Determine the (x, y) coordinate at the center of the cell enclosing the given text.  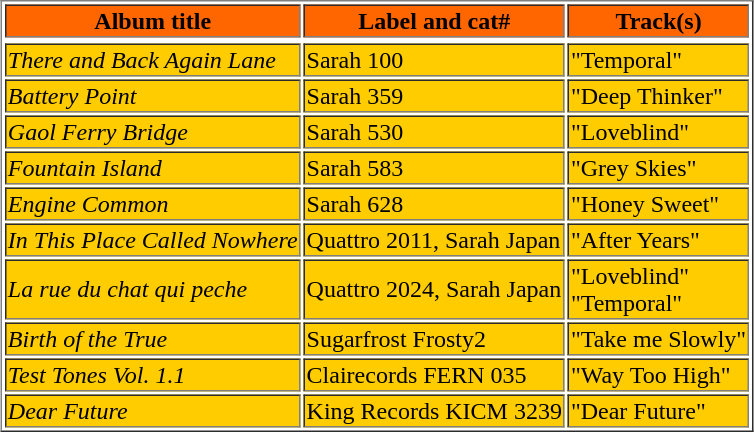
King Records KICM 3239 (434, 410)
Track(s) (658, 20)
Album title (153, 20)
Sarah 530 (434, 132)
Sugarfrost Frosty2 (434, 338)
There and Back Again Lane (153, 60)
"Grey Skies" (658, 168)
Dear Future (153, 410)
"Way Too High" (658, 374)
Birth of the True (153, 338)
La rue du chat qui peche (153, 290)
Sarah 628 (434, 204)
Sarah 100 (434, 60)
Sarah 583 (434, 168)
"Loveblind""Temporal" (658, 290)
Engine Common (153, 204)
Label and cat# (434, 20)
Fountain Island (153, 168)
"Loveblind" (658, 132)
Clairecords FERN 035 (434, 374)
"Honey Sweet" (658, 204)
Quattro 2024, Sarah Japan (434, 290)
"Temporal" (658, 60)
"Dear Future" (658, 410)
In This Place Called Nowhere (153, 240)
Gaol Ferry Bridge (153, 132)
"Deep Thinker" (658, 96)
Test Tones Vol. 1.1 (153, 374)
Quattro 2011, Sarah Japan (434, 240)
"Take me Slowly" (658, 338)
Sarah 359 (434, 96)
Battery Point (153, 96)
"After Years" (658, 240)
